Search for the cell housing the specified text and yield its (X, Y) center coordinate. 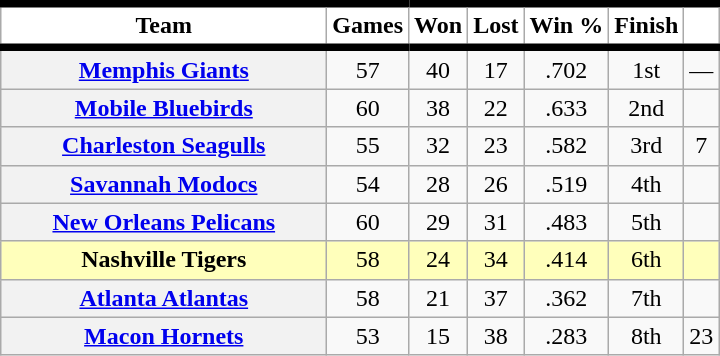
.362 (566, 298)
Win % (566, 26)
Won (438, 26)
.414 (566, 260)
4th (646, 184)
32 (438, 146)
Team (164, 26)
26 (496, 184)
28 (438, 184)
.582 (566, 146)
54 (368, 184)
Macon Hornets (164, 336)
6th (646, 260)
24 (438, 260)
55 (368, 146)
2nd (646, 108)
5th (646, 222)
37 (496, 298)
40 (438, 68)
Charleston Seagulls (164, 146)
57 (368, 68)
Games (368, 26)
31 (496, 222)
53 (368, 336)
Nashville Tigers (164, 260)
.702 (566, 68)
22 (496, 108)
15 (438, 336)
.283 (566, 336)
Atlanta Atlantas (164, 298)
New Orleans Pelicans (164, 222)
.633 (566, 108)
3rd (646, 146)
21 (438, 298)
Finish (646, 26)
1st (646, 68)
7 (702, 146)
— (702, 68)
8th (646, 336)
Memphis Giants (164, 68)
Savannah Modocs (164, 184)
.519 (566, 184)
Lost (496, 26)
7th (646, 298)
17 (496, 68)
29 (438, 222)
34 (496, 260)
.483 (566, 222)
Mobile Bluebirds (164, 108)
